Return the (X, Y) coordinate for the center point of the cell that contains the specified text.  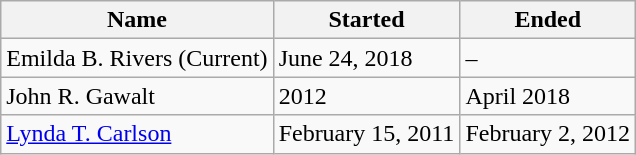
Ended (548, 20)
Started (366, 20)
February 15, 2011 (366, 134)
Lynda T. Carlson (137, 134)
February 2, 2012 (548, 134)
– (548, 58)
April 2018 (548, 96)
June 24, 2018 (366, 58)
Emilda B. Rivers (Current) (137, 58)
John R. Gawalt (137, 96)
Name (137, 20)
2012 (366, 96)
